Find where the given text appears and provide that cell's center as (X, Y) coordinate. 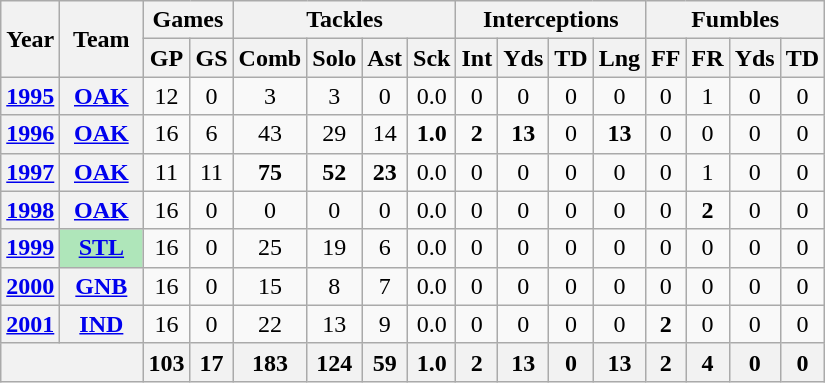
1996 (30, 134)
23 (385, 172)
Year (30, 39)
8 (334, 286)
STL (102, 248)
9 (385, 324)
FF (666, 58)
GS (212, 58)
1999 (30, 248)
FR (708, 58)
1998 (30, 210)
Sck (432, 58)
Games (188, 20)
17 (212, 362)
Int (477, 58)
22 (270, 324)
2000 (30, 286)
14 (385, 134)
7 (385, 286)
4 (708, 362)
IND (102, 324)
Ast (385, 58)
59 (385, 362)
Fumbles (736, 20)
29 (334, 134)
75 (270, 172)
103 (166, 362)
Solo (334, 58)
25 (270, 248)
GNB (102, 286)
Comb (270, 58)
GP (166, 58)
Team (102, 39)
Lng (619, 58)
Tackles (344, 20)
19 (334, 248)
Interceptions (551, 20)
1995 (30, 96)
1997 (30, 172)
183 (270, 362)
52 (334, 172)
15 (270, 286)
12 (166, 96)
124 (334, 362)
2001 (30, 324)
43 (270, 134)
